Return [X, Y] of the center of cell containing provided text 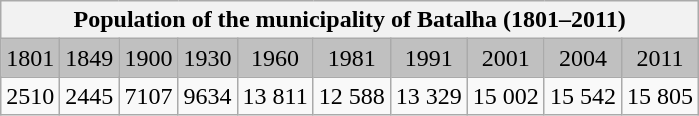
2445 [90, 96]
2004 [582, 58]
1930 [208, 58]
13 811 [275, 96]
1849 [90, 58]
7107 [148, 96]
9634 [208, 96]
15 805 [660, 96]
2001 [506, 58]
1981 [352, 58]
2011 [660, 58]
1900 [148, 58]
13 329 [428, 96]
1960 [275, 58]
15 002 [506, 96]
Population of the municipality of Batalha (1801–2011) [350, 20]
15 542 [582, 96]
1801 [30, 58]
12 588 [352, 96]
2510 [30, 96]
1991 [428, 58]
